Extract the (X, Y) coordinate from the center of the cell holding the provided text.  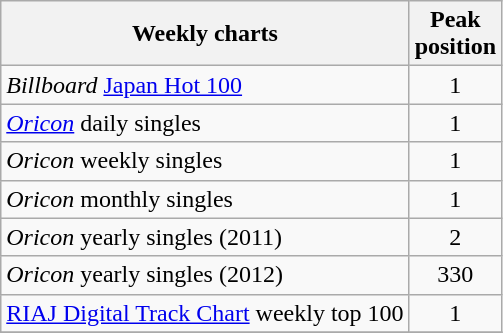
Peakposition (455, 34)
Oricon yearly singles (2011) (205, 237)
Billboard Japan Hot 100 (205, 85)
Oricon weekly singles (205, 161)
Oricon yearly singles (2012) (205, 275)
Oricon monthly singles (205, 199)
330 (455, 275)
Weekly charts (205, 34)
2 (455, 237)
Oricon daily singles (205, 123)
RIAJ Digital Track Chart weekly top 100 (205, 313)
